Output the [x, y] coordinate of the center of the cell containing the given text.  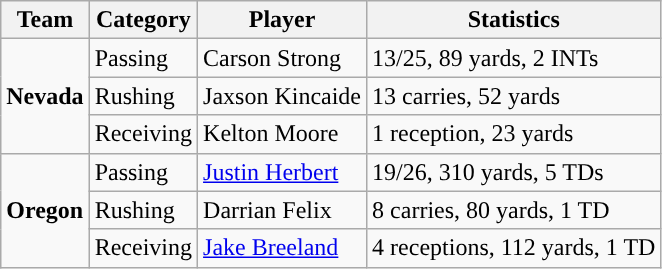
Category [143, 20]
Team [45, 20]
Nevada [45, 96]
8 carries, 80 yards, 1 TD [514, 210]
Oregon [45, 210]
13 carries, 52 yards [514, 96]
19/26, 310 yards, 5 TDs [514, 172]
Jaxson Kincaide [282, 96]
1 reception, 23 yards [514, 134]
4 receptions, 112 yards, 1 TD [514, 248]
13/25, 89 yards, 2 INTs [514, 58]
Player [282, 20]
Jake Breeland [282, 248]
Kelton Moore [282, 134]
Statistics [514, 20]
Darrian Felix [282, 210]
Carson Strong [282, 58]
Justin Herbert [282, 172]
